Detect which cell encompasses the target text, then output its [X, Y] center coordinate. 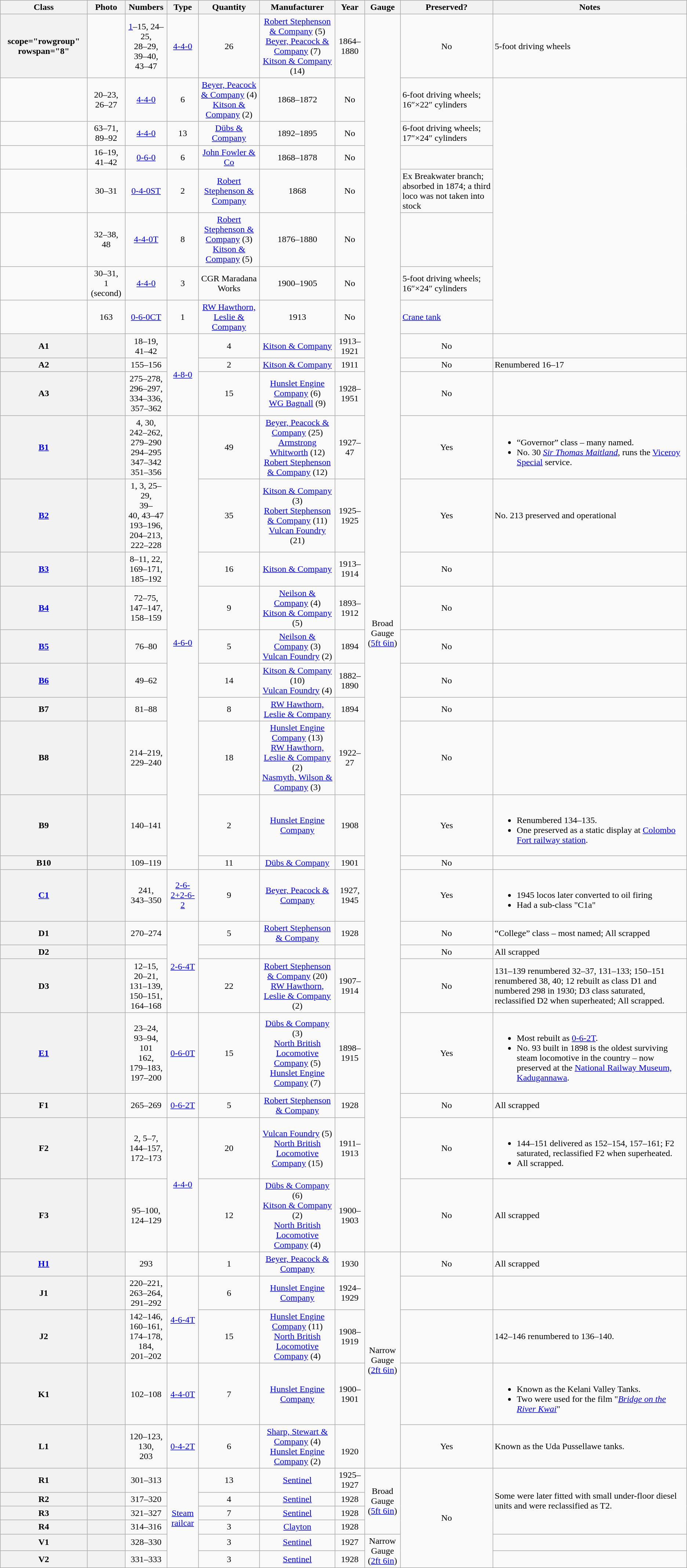
22 [229, 986]
Kitson & Company (3)Robert Stephenson & Company (11)Vulcan Foundry (21) [297, 516]
Dübs & Company (3)North British Locomotive Company (5)Hunslet Engine Company (7) [297, 1053]
4, 30,242–262,279–290294–295347–342351–356 [146, 447]
D2 [44, 952]
Type [183, 7]
R1 [44, 1480]
2-6-2+2-6-2 [183, 895]
12–15, 20–21,131–139,150–151,164–168 [146, 986]
1–15, 24–25,28–29, 39–40,43–47 [146, 46]
18–19, 41–42 [146, 346]
102–108 [146, 1394]
Hunslet Engine Company (13)RW Hawthorn, Leslie & Company (2)Nasmyth, Wilson & Company (3) [297, 758]
155–156 [146, 365]
2-6-4T [183, 967]
B5 [44, 647]
220–221,263–264,291–292 [146, 1293]
Gauge [382, 7]
Class [44, 7]
95–100,124–129 [146, 1216]
Vulcan Foundry (5)North British Locomotive Company (15) [297, 1148]
B6 [44, 680]
Steam railcar [183, 1518]
1900–1903 [350, 1216]
63–71, 89–92 [106, 134]
2, 5–7,144–157,172–173 [146, 1148]
314–316 [146, 1527]
1, 3, 25–29,39–40, 43–47193–196,204–213,222–228 [146, 516]
R3 [44, 1513]
V1 [44, 1542]
1922–27 [350, 758]
0-6-0CT [146, 317]
26 [229, 46]
1927–47 [350, 447]
Renumbered 16–17 [590, 365]
Year [350, 7]
5-foot driving wheels; 16″×24″ cylinders [446, 283]
265–269 [146, 1105]
1864–1880 [350, 46]
4-8-0 [183, 374]
0-6-0T [183, 1053]
1928–1951 [350, 393]
4-6-4T [183, 1320]
1908–1919 [350, 1337]
270–274 [146, 933]
81–88 [146, 709]
Neilson & Company (3)Vulcan Foundry (2) [297, 647]
B10 [44, 863]
B2 [44, 516]
Crane tank [446, 317]
Quantity [229, 7]
1868–1872 [297, 100]
8–11, 22,169–171,185–192 [146, 569]
F2 [44, 1148]
Robert Stephenson & Company (20)RW Hawthorn, Leslie & Company (2) [297, 986]
Renumbered 134–135.One preserved as a static display at Colombo Fort railway station. [590, 825]
Dübs & Company (6)Kitson & Company (2)North British Locomotive Company (4) [297, 1216]
30–31 [106, 191]
16 [229, 569]
R2 [44, 1499]
109–119 [146, 863]
B9 [44, 825]
F1 [44, 1105]
No. 213 preserved and operational [590, 516]
Neilson & Company (4)Kitson & Company (5) [297, 608]
275–278,296–297,334–336,357–362 [146, 393]
scope="rowgroup" rowspan="8" [44, 46]
1882–1890 [350, 680]
J2 [44, 1337]
F3 [44, 1216]
Some were later fitted with small under-floor diesel units and were reclassified as T2. [590, 1501]
D3 [44, 986]
35 [229, 516]
1911 [350, 365]
Robert Stephenson & Company (3)Kitson & Company (5) [229, 240]
A2 [44, 365]
Hunslet Engine Company (11)North British Locomotive Company (4) [297, 1337]
1908 [350, 825]
Beyer, Peacock & Company (25)Armstrong Whitworth (12)Robert Stephenson & Company (12) [297, 447]
72–75,147–147,158–159 [146, 608]
J1 [44, 1293]
23–24, 93–94,101162,179–183,197–200 [146, 1053]
317–320 [146, 1499]
1901 [350, 863]
CGR Maradana Works [229, 283]
120–123,130,203 [146, 1447]
1868 [297, 191]
Preserved? [446, 7]
1920 [350, 1447]
B7 [44, 709]
1892–1895 [297, 134]
6-foot driving wheels; 16″×22″ cylinders [446, 100]
B4 [44, 608]
293 [146, 1264]
A1 [44, 346]
Notes [590, 7]
14 [229, 680]
“Governor” class – many named.No. 30 Sir Thomas Maitland, runs the Viceroy Special service. [590, 447]
V2 [44, 1559]
1925–1927 [350, 1480]
16–19, 41–42 [106, 157]
241,343–350 [146, 895]
0-6-2T [183, 1105]
1900–1901 [350, 1394]
A3 [44, 393]
K1 [44, 1394]
C1 [44, 895]
49–62 [146, 680]
1927, 1945 [350, 895]
Robert Stephenson & Company (5)Beyer, Peacock & Company (7)Kitson & Company (14) [297, 46]
30–31,1 (second) [106, 283]
1924–1929 [350, 1293]
1927 [350, 1542]
H1 [44, 1264]
1925–1925 [350, 516]
Manufacturer [297, 7]
32–38, 48 [106, 240]
5-foot driving wheels [590, 46]
49 [229, 447]
1876–1880 [297, 240]
1913–1921 [350, 346]
1930 [350, 1264]
Hunslet Engine Company (6)WG Bagnall (9) [297, 393]
20 [229, 1148]
321–327 [146, 1513]
R4 [44, 1527]
0-4-0ST [146, 191]
12 [229, 1216]
328–330 [146, 1542]
331–333 [146, 1559]
163 [106, 317]
Clayton [297, 1527]
144–151 delivered as 152–154, 157–161; F2 saturated, reclassified F2 when superheated.All scrapped. [590, 1148]
Known as the Uda Pussellawe tanks. [590, 1447]
1900–1905 [297, 283]
1911–1913 [350, 1148]
B1 [44, 447]
1893–1912 [350, 608]
B3 [44, 569]
Numbers [146, 7]
140–141 [146, 825]
301–313 [146, 1480]
1868–1878 [297, 157]
1907–1914 [350, 986]
0-4-2T [183, 1447]
142–146 renumbered to 136–140. [590, 1337]
E1 [44, 1053]
John Fowler & Co [229, 157]
1913 [297, 317]
Photo [106, 7]
1898–1915 [350, 1053]
B8 [44, 758]
20–23, 26–27 [106, 100]
4-6-0 [183, 643]
18 [229, 758]
214–219,229–240 [146, 758]
Sharp, Stewart & Company (4)Hunslet Engine Company (2) [297, 1447]
11 [229, 863]
76–80 [146, 647]
L1 [44, 1447]
Ex Breakwater branch; absorbed in 1874; a third loco was not taken into stock [446, 191]
Known as the Kelani Valley Tanks.Two were used for the film "Bridge on the River Kwai" [590, 1394]
1945 locos later converted to oil firingHad a sub-class "C1a" [590, 895]
0-6-0 [146, 157]
“College” class – most named; All scrapped [590, 933]
Beyer, Peacock & Company (4)Kitson & Company (2) [229, 100]
D1 [44, 933]
Kitson & Company (10)Vulcan Foundry (4) [297, 680]
142–146,160–161,174–178,184,201–202 [146, 1337]
1913–1914 [350, 569]
6-foot driving wheels; 17″×24″ cylinders [446, 134]
